Find where the given text appears and provide that cell's center as [x, y] coordinate. 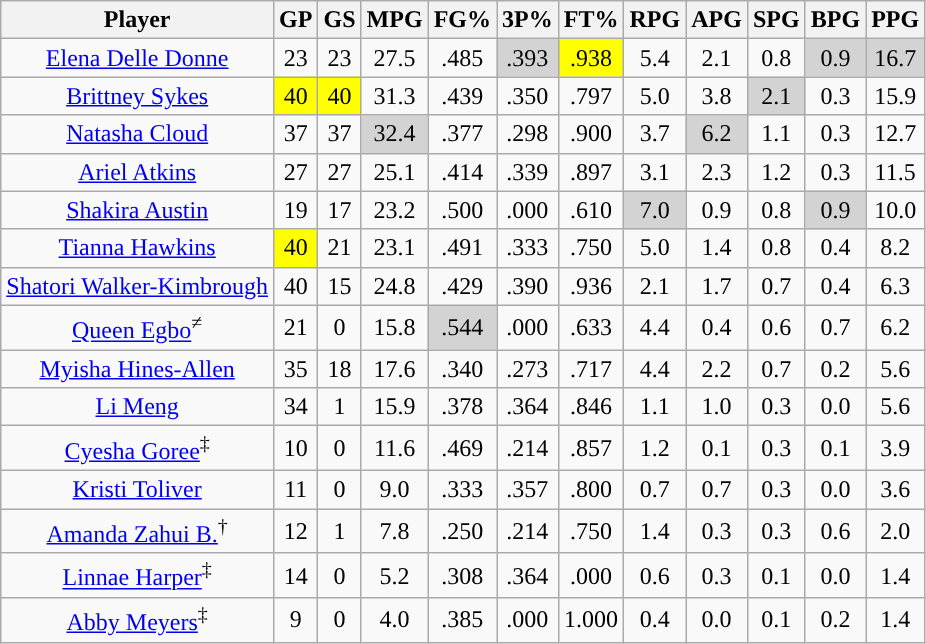
.544 [462, 328]
GS [340, 20]
Shakira Austin [138, 210]
5.4 [655, 58]
3.7 [655, 134]
.897 [591, 172]
Queen Egbo≠ [138, 328]
Elena Delle Donne [138, 58]
Li Meng [138, 407]
15 [340, 286]
11.6 [394, 448]
1.7 [717, 286]
14 [296, 576]
12 [296, 532]
.429 [462, 286]
32.4 [394, 134]
7.0 [655, 210]
17.6 [394, 369]
Tianna Hawkins [138, 248]
.800 [591, 489]
.846 [591, 407]
.797 [591, 96]
Abby Meyers‡ [138, 620]
.298 [527, 134]
3.8 [717, 96]
15.8 [394, 328]
11.5 [896, 172]
.390 [527, 286]
Cyesha Goree‡ [138, 448]
.377 [462, 134]
.485 [462, 58]
23.1 [394, 248]
GP [296, 20]
.385 [462, 620]
25.1 [394, 172]
.900 [591, 134]
.936 [591, 286]
.250 [462, 532]
.357 [527, 489]
2.3 [717, 172]
10.0 [896, 210]
.610 [591, 210]
Amanda Zahui B.† [138, 532]
3.9 [896, 448]
RPG [655, 20]
PPG [896, 20]
.273 [527, 369]
24.8 [394, 286]
3.1 [655, 172]
.633 [591, 328]
11 [296, 489]
.500 [462, 210]
.414 [462, 172]
.938 [591, 58]
APG [717, 20]
SPG [776, 20]
FT% [591, 20]
12.7 [896, 134]
17 [340, 210]
.340 [462, 369]
Kristi Toliver [138, 489]
.717 [591, 369]
Linnae Harper‡ [138, 576]
Myisha Hines-Allen [138, 369]
23.2 [394, 210]
31.3 [394, 96]
3.6 [896, 489]
Ariel Atkins [138, 172]
Brittney Sykes [138, 96]
Natasha Cloud [138, 134]
.350 [527, 96]
MPG [394, 20]
2.0 [896, 532]
Player [138, 20]
5.2 [394, 576]
19 [296, 210]
35 [296, 369]
1.0 [717, 407]
.308 [462, 576]
1.000 [591, 620]
4.0 [394, 620]
9.0 [394, 489]
34 [296, 407]
8.2 [896, 248]
FG% [462, 20]
16.7 [896, 58]
.378 [462, 407]
.393 [527, 58]
3P% [527, 20]
.339 [527, 172]
BPG [835, 20]
18 [340, 369]
.491 [462, 248]
27.5 [394, 58]
Shatori Walker-Kimbrough [138, 286]
7.8 [394, 532]
.439 [462, 96]
.469 [462, 448]
2.2 [717, 369]
.857 [591, 448]
6.3 [896, 286]
9 [296, 620]
10 [296, 448]
